Scan for the cell matching the given text and deliver its [X, Y] coordinate at center. 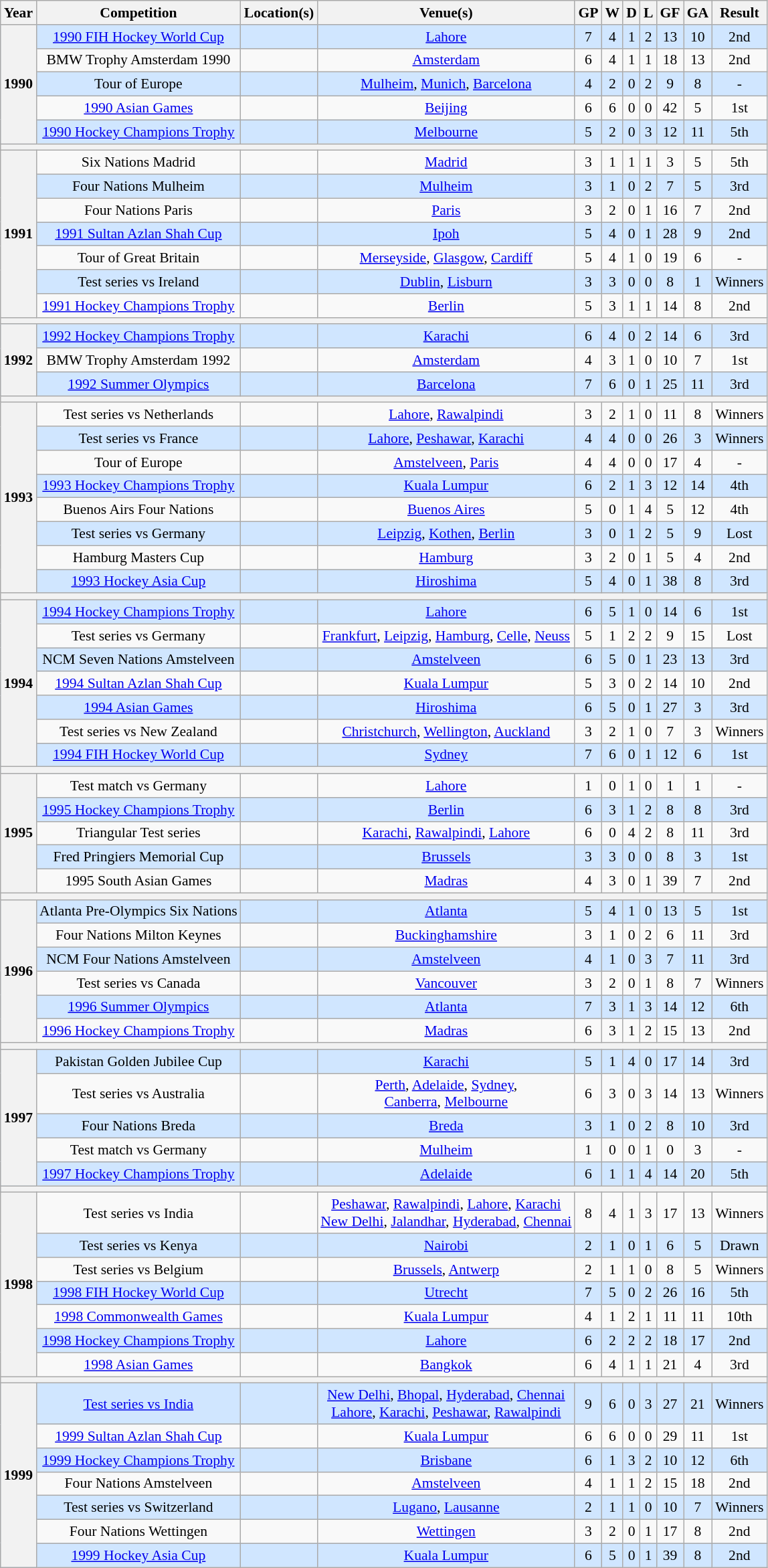
Brussels, Antwerp [446, 1270]
1998 Commonwealth Games [138, 1317]
1999 Sultan Azlan Shah Cup [138, 1436]
Hamburg [446, 557]
Vancouver [446, 983]
1999 Hockey Champions Trophy [138, 1460]
Peshawar, Rawalpindi, Lahore, KarachiNew Delhi, Jalandhar, Hyderabad, Chennai [446, 1213]
42 [670, 108]
1997 [19, 1118]
D [632, 13]
Location(s) [279, 13]
1992 [19, 360]
Leipzig, Kothen, Berlin [446, 534]
Year [19, 13]
Lahore, Rawalpindi [446, 415]
BMW Trophy Amsterdam 1990 [138, 60]
1990 Hockey Champions Trophy [138, 132]
1999 Hockey Asia Cup [138, 1555]
Wettingen [446, 1532]
Mulheim, Munich, Barcelona [446, 84]
Four Nations Amstelveen [138, 1484]
1996 Summer Olympics [138, 1007]
Ipoh [446, 234]
GF [670, 13]
25 [670, 384]
1995 South Asian Games [138, 881]
Barcelona [446, 384]
1998 Asian Games [138, 1365]
1996 [19, 971]
Test series vs Kenya [138, 1245]
1991 [19, 234]
Fred Pringiers Memorial Cup [138, 857]
Test series vs Canada [138, 983]
Four Nations Breda [138, 1126]
Amstelveen, Paris [446, 462]
Frankfurt, Leipzig, Hamburg, Celle, Neuss [446, 636]
Buenos Airs Four Nations [138, 510]
Test series vs Switzerland [138, 1508]
Christchurch, Wellington, Auckland [446, 731]
Karachi, Rawalpindi, Lahore [446, 833]
Test series vs New Zealand [138, 731]
1994 Sultan Azlan Shah Cup [138, 684]
1998 Hockey Champions Trophy [138, 1341]
1993 [19, 498]
W [613, 13]
NCM Four Nations Amstelveen [138, 960]
Lahore, Peshawar, Karachi [446, 438]
Four Nations Wettingen [138, 1532]
Result [739, 13]
1998 [19, 1285]
Test series vs Ireland [138, 282]
23 [670, 660]
1994 FIH Hockey World Cup [138, 755]
Beijing [446, 108]
Buenos Aires [446, 510]
1994 Hockey Champions Trophy [138, 612]
1991 Sultan Azlan Shah Cup [138, 234]
Venue(s) [446, 13]
1999 [19, 1475]
Hamburg Masters Cup [138, 557]
Triangular Test series [138, 833]
Bangkok [446, 1365]
Brisbane [446, 1460]
1993 Hockey Champions Trophy [138, 486]
New Delhi, Bhopal, Hyderabad, ChennaiLahore, Karachi, Peshawar, Rawalpindi [446, 1404]
Competition [138, 13]
29 [670, 1436]
1996 Hockey Champions Trophy [138, 1031]
Lugano, Lausanne [446, 1508]
NCM Seven Nations Amstelveen [138, 660]
BMW Trophy Amsterdam 1992 [138, 360]
Four Nations Paris [138, 210]
Test series vs Belgium [138, 1270]
Brussels [446, 857]
1992 Hockey Champions Trophy [138, 337]
Utrecht [446, 1293]
Pakistan Golden Jubilee Cup [138, 1061]
Tour of Great Britain [138, 258]
Buckinghamshire [446, 936]
38 [670, 582]
Melbourne [446, 132]
1995 Hockey Champions Trophy [138, 810]
L [649, 13]
Drawn [739, 1245]
1995 [19, 833]
1998 FIH Hockey World Cup [138, 1293]
Dublin, Lisburn [446, 282]
Paris [446, 210]
Four Nations Milton Keynes [138, 936]
28 [670, 234]
10th [739, 1317]
1990 Asian Games [138, 108]
Perth, Adelaide, Sydney,Canberra, Melbourne [446, 1094]
Sydney [446, 755]
Madrid [446, 163]
1990 [19, 84]
Test series vs Netherlands [138, 415]
1990 FIH Hockey World Cup [138, 37]
Nairobi [446, 1245]
Atlanta Pre-Olympics Six Nations [138, 911]
Six Nations Madrid [138, 163]
Test series vs Australia [138, 1094]
20 [698, 1174]
1992 Summer Olympics [138, 384]
Four Nations Mulheim [138, 187]
1991 Hockey Champions Trophy [138, 306]
1994 Asian Games [138, 707]
Test series vs France [138, 438]
Breda [446, 1126]
GA [698, 13]
1994 [19, 684]
1997 Hockey Champions Trophy [138, 1174]
Merseyside, Glasgow, Cardiff [446, 258]
GP [588, 13]
19 [670, 258]
1993 Hockey Asia Cup [138, 582]
Adelaide [446, 1174]
